Return (X, Y) of the center of cell containing provided text 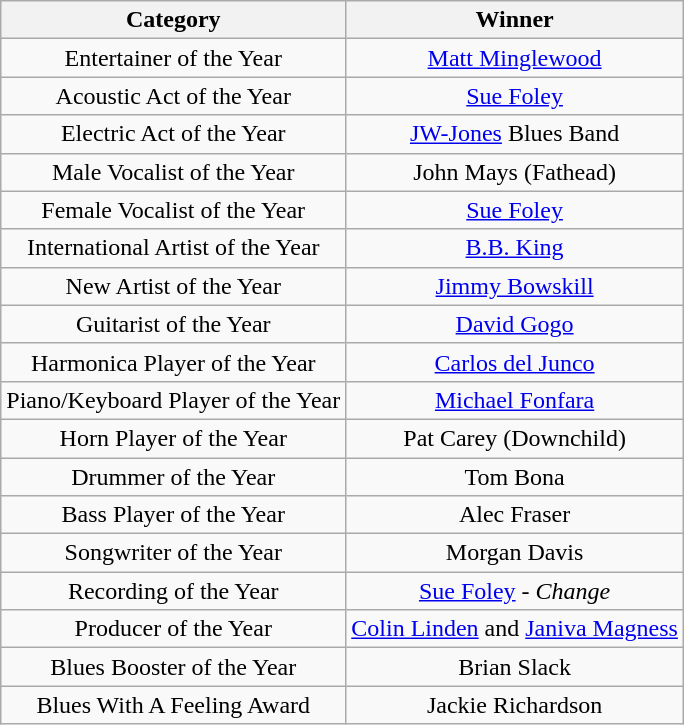
Carlos del Junco (515, 362)
Electric Act of the Year (174, 134)
Alec Fraser (515, 515)
Jimmy Bowskill (515, 286)
Guitarist of the Year (174, 324)
Blues With A Feeling Award (174, 705)
Songwriter of the Year (174, 553)
Morgan Davis (515, 553)
JW-Jones Blues Band (515, 134)
David Gogo (515, 324)
Bass Player of the Year (174, 515)
Tom Bona (515, 477)
Winner (515, 20)
Drummer of the Year (174, 477)
New Artist of the Year (174, 286)
Brian Slack (515, 667)
Matt Minglewood (515, 58)
Michael Fonfara (515, 400)
Female Vocalist of the Year (174, 210)
John Mays (Fathead) (515, 172)
Male Vocalist of the Year (174, 172)
Horn Player of the Year (174, 438)
Piano/Keyboard Player of the Year (174, 400)
Entertainer of the Year (174, 58)
Harmonica Player of the Year (174, 362)
Sue Foley - Change (515, 591)
B.B. King (515, 248)
Acoustic Act of the Year (174, 96)
Blues Booster of the Year (174, 667)
Colin Linden and Janiva Magness (515, 629)
Category (174, 20)
International Artist of the Year (174, 248)
Producer of the Year (174, 629)
Recording of the Year (174, 591)
Pat Carey (Downchild) (515, 438)
Jackie Richardson (515, 705)
